Identify which cell holds the provided text, then report its (x, y) central coordinate. 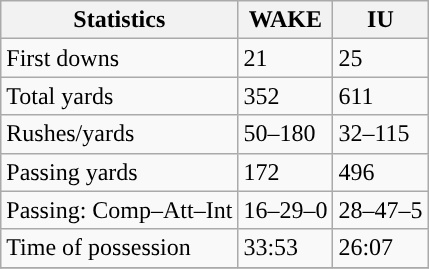
32–115 (380, 134)
Passing yards (120, 172)
21 (286, 58)
Rushes/yards (120, 134)
16–29–0 (286, 210)
Time of possession (120, 248)
352 (286, 96)
Passing: Comp–Att–Int (120, 210)
496 (380, 172)
172 (286, 172)
26:07 (380, 248)
Statistics (120, 20)
25 (380, 58)
WAKE (286, 20)
First downs (120, 58)
IU (380, 20)
50–180 (286, 134)
Total yards (120, 96)
33:53 (286, 248)
28–47–5 (380, 210)
611 (380, 96)
